Locate the cell with the specified text and output its (X, Y) center coordinate. 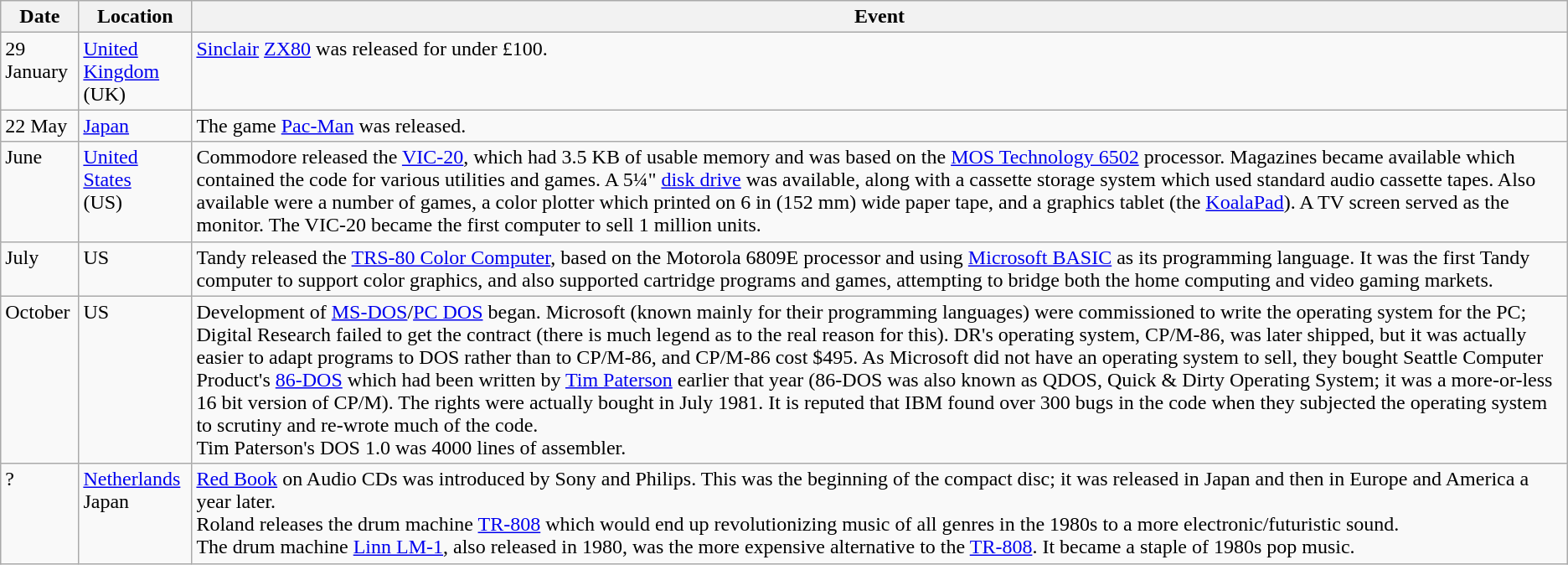
The game Pac-Man was released. (879, 126)
June (40, 191)
July (40, 268)
Sinclair ZX80 was released for under £100. (879, 71)
22 May (40, 126)
NetherlandsJapan (136, 513)
Date (40, 17)
Event (879, 17)
October (40, 380)
United States(US) (136, 191)
Location (136, 17)
United Kingdom(UK) (136, 71)
? (40, 513)
Japan (136, 126)
29 January (40, 71)
